Identify which cell holds the provided text, then report its (x, y) central coordinate. 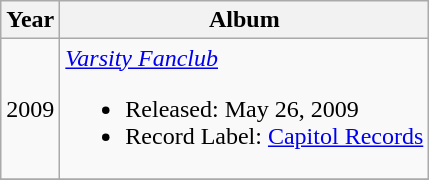
Year (30, 20)
Album (244, 20)
2009 (30, 109)
Varsity FanclubReleased: May 26, 2009Record Label: Capitol Records (244, 109)
